Scan for the cell matching the given text and deliver its (x, y) coordinate at center. 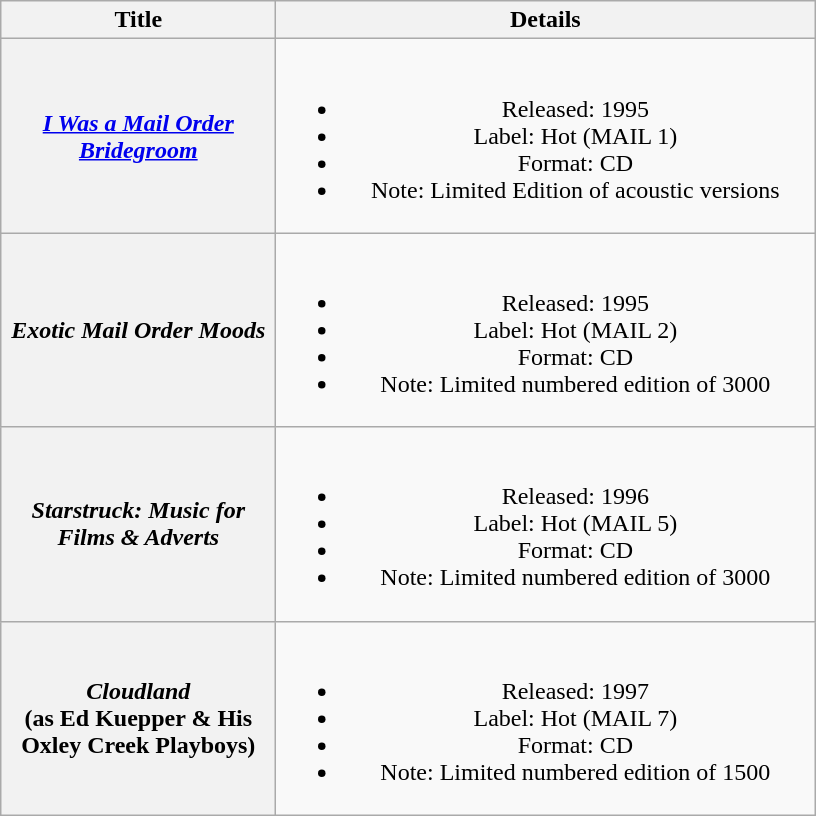
Released: 1997Label: Hot (MAIL 7)Format: CDNote: Limited numbered edition of 1500 (546, 718)
Details (546, 20)
Title (138, 20)
Cloudland (as Ed Kuepper & His Oxley Creek Playboys) (138, 718)
Released: 1995Label: Hot (MAIL 1)Format: CDNote: Limited Edition of acoustic versions (546, 136)
Released: 1995Label: Hot (MAIL 2)Format: CDNote: Limited numbered edition of 3000 (546, 330)
I Was a Mail Order Bridegroom (138, 136)
Released: 1996Label: Hot (MAIL 5)Format: CDNote: Limited numbered edition of 3000 (546, 524)
Starstruck: Music for Films & Adverts (138, 524)
Exotic Mail Order Moods (138, 330)
